Find where the given text appears and provide that cell's center as [X, Y] coordinate. 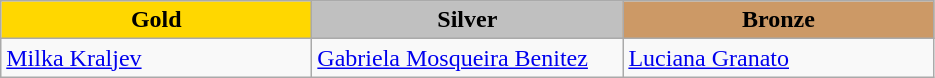
Bronze [778, 20]
Milka Kraljev [156, 58]
Silver [468, 20]
Luciana Granato [778, 58]
Gold [156, 20]
Gabriela Mosqueira Benitez [468, 58]
